Find where the given text appears and provide that cell's center as (X, Y) coordinate. 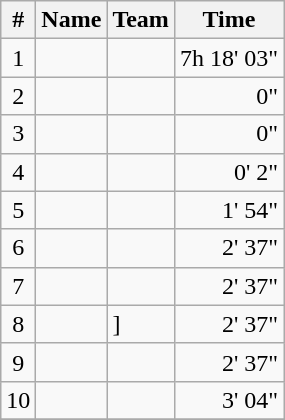
Team (141, 20)
10 (18, 400)
7h 18' 03" (228, 58)
7 (18, 286)
3' 04" (228, 400)
Time (228, 20)
] (141, 324)
0' 2" (228, 172)
5 (18, 210)
# (18, 20)
4 (18, 172)
1' 54" (228, 210)
2 (18, 96)
6 (18, 248)
Name (72, 20)
1 (18, 58)
9 (18, 362)
3 (18, 134)
8 (18, 324)
